Provide the (x, y) coordinate of the cell's center where the given text is located.  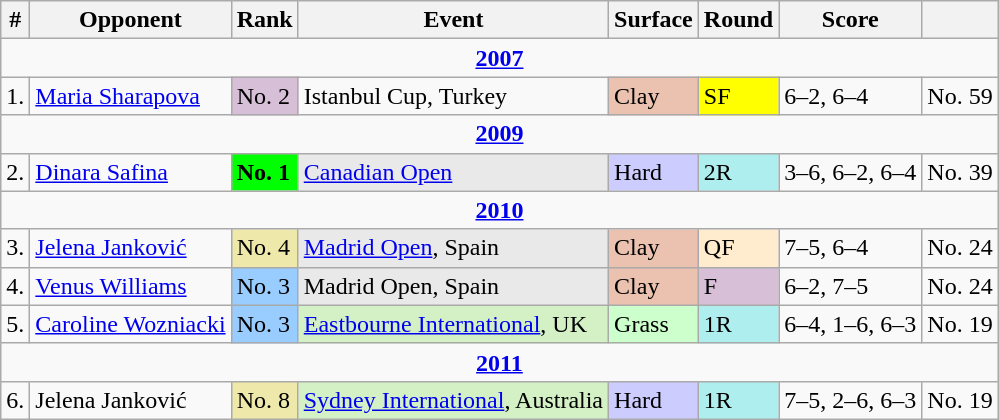
3. (16, 248)
No. 59 (960, 96)
Dinara Safina (130, 172)
Sydney International, Australia (453, 400)
Canadian Open (453, 172)
5. (16, 324)
Grass (654, 324)
Round (738, 20)
No. 8 (264, 400)
QF (738, 248)
2009 (500, 134)
Opponent (130, 20)
Eastbourne International, UK (453, 324)
Maria Sharapova (130, 96)
1. (16, 96)
6–2, 6–4 (850, 96)
7–5, 2–6, 6–3 (850, 400)
Score (850, 20)
Venus Williams (130, 286)
Rank (264, 20)
No. 39 (960, 172)
2007 (500, 58)
2010 (500, 210)
2011 (500, 362)
6–2, 7–5 (850, 286)
7–5, 6–4 (850, 248)
2. (16, 172)
No. 2 (264, 96)
SF (738, 96)
Caroline Wozniacki (130, 324)
Istanbul Cup, Turkey (453, 96)
3–6, 6–2, 6–4 (850, 172)
6–4, 1–6, 6–3 (850, 324)
4. (16, 286)
Event (453, 20)
2R (738, 172)
6. (16, 400)
# (16, 20)
F (738, 286)
Surface (654, 20)
No. 4 (264, 248)
No. 1 (264, 172)
